Return [X, Y] of the center of cell containing provided text 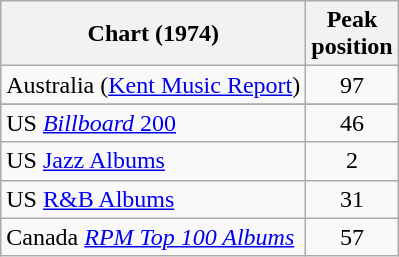
Peakposition [352, 34]
Canada RPM Top 100 Albums [154, 237]
46 [352, 123]
US R&B Albums [154, 199]
US Billboard 200 [154, 123]
31 [352, 199]
97 [352, 85]
57 [352, 237]
Australia (Kent Music Report) [154, 85]
2 [352, 161]
US Jazz Albums [154, 161]
Chart (1974) [154, 34]
